Find where the given text appears and provide that cell's center as (X, Y) coordinate. 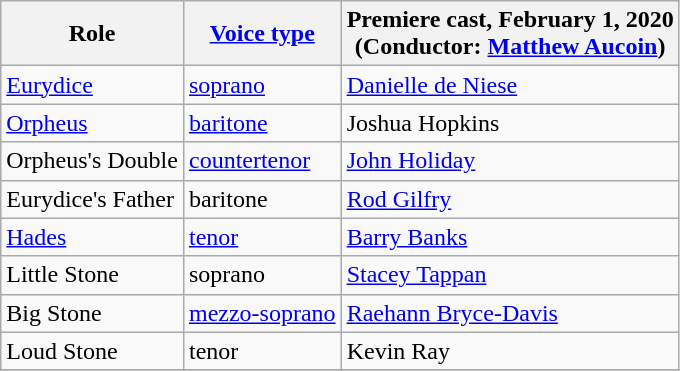
Raehann Bryce-Davis (510, 313)
Voice type (262, 34)
Barry Banks (510, 237)
Eurydice's Father (92, 199)
Premiere cast, February 1, 2020(Conductor: Matthew Aucoin) (510, 34)
Kevin Ray (510, 351)
Big Stone (92, 313)
Role (92, 34)
Stacey Tappan (510, 275)
mezzo-soprano (262, 313)
Orpheus (92, 123)
Orpheus's Double (92, 161)
Eurydice (92, 85)
Rod Gilfry (510, 199)
Hades (92, 237)
Loud Stone (92, 351)
Joshua Hopkins (510, 123)
countertenor (262, 161)
Danielle de Niese (510, 85)
Little Stone (92, 275)
John Holiday (510, 161)
